Find where the given text appears and provide that cell's center as [x, y] coordinate. 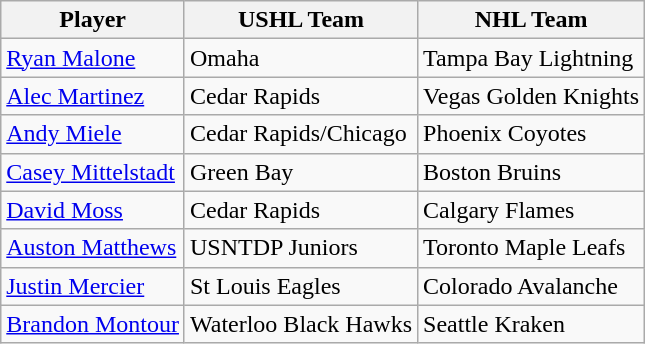
Omaha [300, 58]
Tampa Bay Lightning [532, 58]
Seattle Kraken [532, 324]
Cedar Rapids/Chicago [300, 134]
Auston Matthews [93, 248]
Boston Bruins [532, 172]
Calgary Flames [532, 210]
St Louis Eagles [300, 286]
Phoenix Coyotes [532, 134]
Vegas Golden Knights [532, 96]
NHL Team [532, 20]
USHL Team [300, 20]
Andy Miele [93, 134]
Ryan Malone [93, 58]
Player [93, 20]
Brandon Montour [93, 324]
Justin Mercier [93, 286]
USNTDP Juniors [300, 248]
Toronto Maple Leafs [532, 248]
Alec Martinez [93, 96]
Colorado Avalanche [532, 286]
Green Bay [300, 172]
Waterloo Black Hawks [300, 324]
David Moss [93, 210]
Casey Mittelstadt [93, 172]
